Extract the (X, Y) coordinate from the center of the cell holding the provided text.  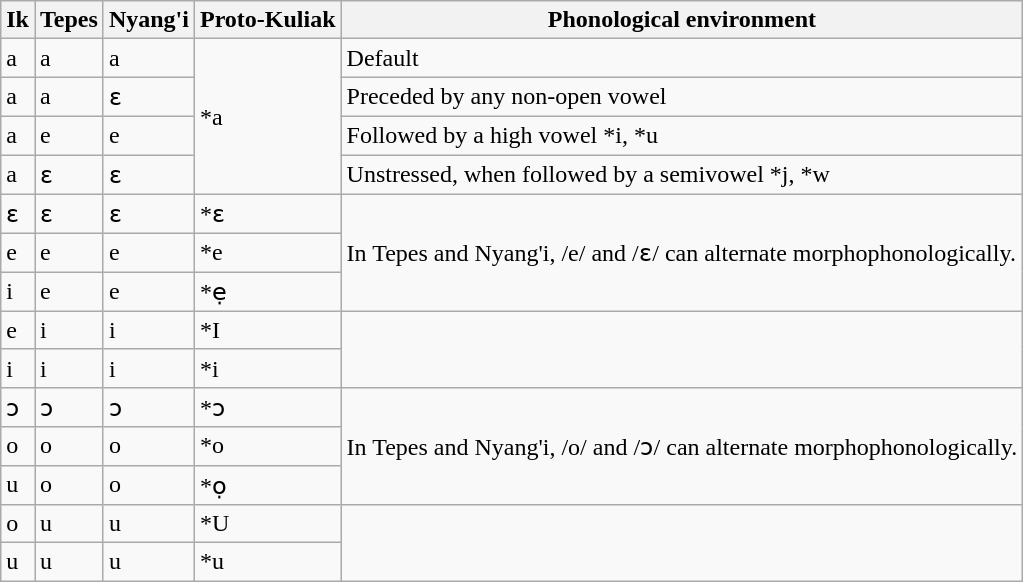
Proto-Kuliak (268, 20)
Default (682, 58)
Unstressed, when followed by a semivowel *j, *w (682, 174)
Nyang'i (148, 20)
Preceded by any non-open vowel (682, 97)
*ɔ (268, 407)
*ɛ (268, 214)
In Tepes and Nyang'i, /e/ and /ɛ/ can alternate morphophonologically. (682, 252)
*o (268, 446)
*ẹ (268, 292)
*e (268, 253)
Followed by a high vowel *i, *u (682, 135)
*a (268, 116)
*u (268, 562)
*I (268, 330)
*U (268, 524)
*ọ (268, 485)
Phonological environment (682, 20)
*i (268, 368)
Ik (18, 20)
In Tepes and Nyang'i, /o/ and /ɔ/ can alternate morphophonologically. (682, 446)
Tepes (68, 20)
